Extract the (X, Y) coordinate from the center of the cell holding the provided text.  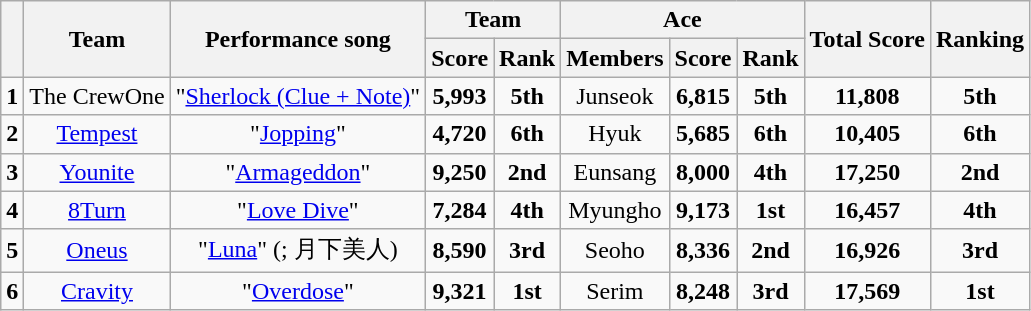
3 (12, 172)
8Turn (97, 210)
16,926 (867, 250)
5,685 (703, 134)
"Armageddon" (298, 172)
Myungho (615, 210)
"Sherlock (Clue + Note)" (298, 96)
7,284 (460, 210)
9,321 (460, 291)
9,173 (703, 210)
5 (12, 250)
6,815 (703, 96)
Eunsang (615, 172)
Members (615, 58)
2 (12, 134)
Cravity (97, 291)
"Love Dive" (298, 210)
4 (12, 210)
Hyuk (615, 134)
Junseok (615, 96)
4,720 (460, 134)
17,250 (867, 172)
Serim (615, 291)
16,457 (867, 210)
Total Score (867, 39)
8,336 (703, 250)
Tempest (97, 134)
17,569 (867, 291)
8,590 (460, 250)
11,808 (867, 96)
5,993 (460, 96)
10,405 (867, 134)
Performance song (298, 39)
Ace (682, 20)
The CrewOne (97, 96)
6 (12, 291)
8,248 (703, 291)
Ranking (980, 39)
Seoho (615, 250)
"Jopping" (298, 134)
Oneus (97, 250)
9,250 (460, 172)
1 (12, 96)
"Overdose" (298, 291)
"Luna" (; 月下美人) (298, 250)
8,000 (703, 172)
Younite (97, 172)
